Scan for the cell matching the given text and deliver its (x, y) coordinate at center. 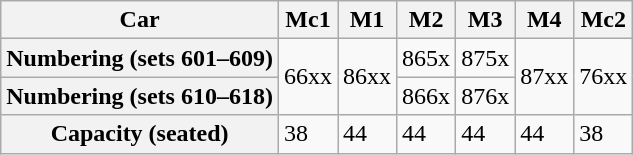
Numbering (sets 610–618) (140, 96)
M1 (368, 20)
875x (486, 58)
876x (486, 96)
76xx (604, 77)
86xx (368, 77)
M3 (486, 20)
Numbering (sets 601–609) (140, 58)
Capacity (seated) (140, 134)
Car (140, 20)
865x (426, 58)
M4 (544, 20)
Mc1 (308, 20)
866x (426, 96)
Mc2 (604, 20)
66xx (308, 77)
87xx (544, 77)
M2 (426, 20)
